Locate the cell with the specified text and output its (X, Y) center coordinate. 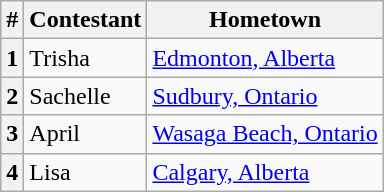
April (86, 134)
1 (12, 58)
Lisa (86, 172)
Trisha (86, 58)
3 (12, 134)
2 (12, 96)
# (12, 20)
Sachelle (86, 96)
Edmonton, Alberta (265, 58)
4 (12, 172)
Calgary, Alberta (265, 172)
Hometown (265, 20)
Sudbury, Ontario (265, 96)
Contestant (86, 20)
Wasaga Beach, Ontario (265, 134)
